Output the (X, Y) coordinate of the center of the cell containing the given text.  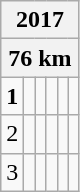
76 km (40, 58)
3 (12, 172)
2 (12, 134)
2017 (40, 20)
1 (12, 96)
